Pinpoint the cell where the given text exists, returning its (x, y) midpoint coordinate. 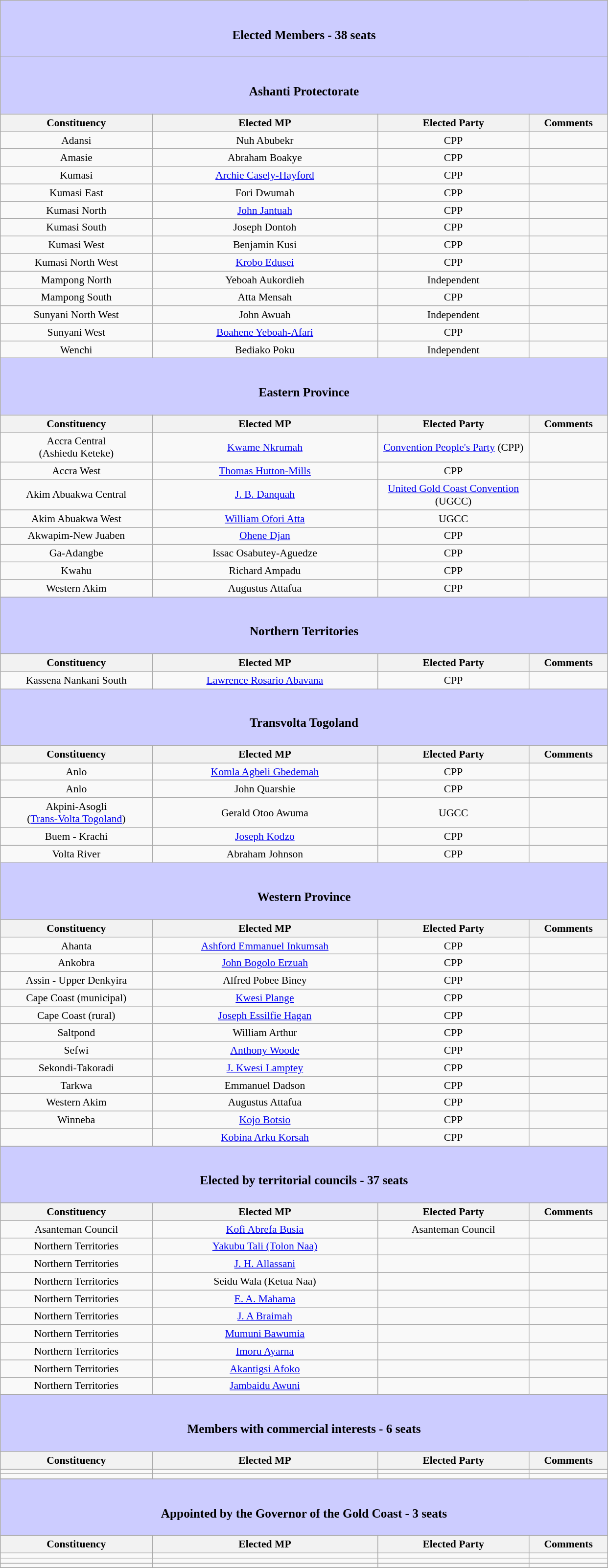
John Awuah (265, 315)
Boahene Yeboah-Afari (265, 332)
Joseph Kodzo (265, 837)
Appointed by the Governor of the Gold Coast - 3 seats (304, 1507)
Kassena Nankani South (76, 680)
Ahanta (76, 946)
Accra Central(Ashiedu Keteke) (76, 447)
John Bogolo Erzuah (265, 963)
Tarkwa (76, 1085)
Kwame Nkrumah (265, 447)
Sunyani West (76, 332)
Winneba (76, 1120)
Sunyani North West (76, 315)
E. A. Mahama (265, 1299)
J. B. Danquah (265, 495)
Accra West (76, 471)
Assin - Upper Denkyira (76, 981)
Akantigsi Afoko (265, 1369)
Ohene Djan (265, 536)
Sekondi-Takoradi (76, 1068)
Kwahu (76, 571)
Abraham Boakye (265, 158)
Komla Agbeli Gbedemah (265, 772)
Issac Osabutey-Aguedze (265, 553)
Joseph Essilfie Hagan (265, 1015)
Kobina Arku Korsah (265, 1137)
Abraham Johnson (265, 854)
Ashford Emmanuel Inkumsah (265, 946)
William Ofori Atta (265, 519)
Akim Abuakwa West (76, 519)
Atta Mensah (265, 298)
Kumasi (76, 175)
Elected Members - 38 seats (304, 29)
Benjamin Kusi (265, 245)
William Arthur (265, 1033)
Mumuni Bawumia (265, 1334)
Adansi (76, 140)
John Quarshie (265, 789)
Kumasi North (76, 210)
Transvolta Togoland (304, 717)
Richard Ampadu (265, 571)
Kumasi West (76, 245)
United Gold Coast Convention (UGCC) (453, 495)
J. H. Allassani (265, 1264)
Kumasi North West (76, 262)
Gerald Otoo Awuma (265, 812)
Jambaidu Awuni (265, 1386)
Kwesi Plange (265, 998)
Kofi Abrefa Busia (265, 1229)
Emmanuel Dadson (265, 1085)
Wenchi (76, 350)
Saltpond (76, 1033)
Akpini-Asogli(Trans-Volta Togoland) (76, 812)
J. Kwesi Lamptey (265, 1068)
Mampong South (76, 298)
Ankobra (76, 963)
Convention People's Party (CPP) (453, 447)
Yakubu Tali (Tolon Naa) (265, 1246)
Eastern Province (304, 387)
Thomas Hutton-Mills (265, 471)
Akwapim-New Juaben (76, 536)
Imoru Ayarna (265, 1351)
Elected by territorial councils - 37 seats (304, 1175)
Sefwi (76, 1050)
Mampong North (76, 280)
Akim Abuakwa Central (76, 495)
Yeboah Aukordieh (265, 280)
Anthony Woode (265, 1050)
Cape Coast (rural) (76, 1015)
Joseph Dontoh (265, 228)
Kumasi East (76, 193)
Archie Casely-Hayford (265, 175)
Ashanti Protectorate (304, 86)
Kojo Botsio (265, 1120)
Ga-Adangbe (76, 553)
Cape Coast (municipal) (76, 998)
Members with commercial interests - 6 seats (304, 1423)
John Jantuah (265, 210)
Volta River (76, 854)
Fori Dwumah (265, 193)
Buem - Krachi (76, 837)
Kumasi South (76, 228)
J. A Braimah (265, 1316)
Bediako Poku (265, 350)
Western Province (304, 891)
Seidu Wala (Ketua Naa) (265, 1282)
Lawrence Rosario Abavana (265, 680)
Amasie (76, 158)
Krobo Edusei (265, 262)
Alfred Pobee Biney (265, 981)
Nuh Abubekr (265, 140)
